Identify which cell holds the provided text, then report its [x, y] central coordinate. 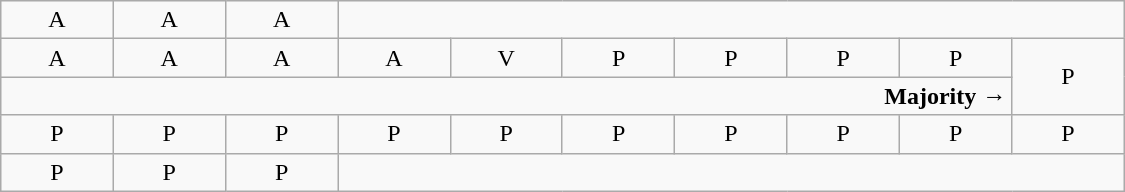
Majority → [506, 96]
V [506, 58]
